From the cell containing the given text, extract its center point as [X, Y] coordinate. 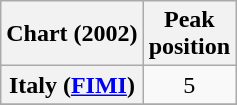
Peakposition [189, 34]
Chart (2002) [72, 34]
5 [189, 85]
Italy (FIMI) [72, 85]
